Return [x, y] of the center of cell containing provided text 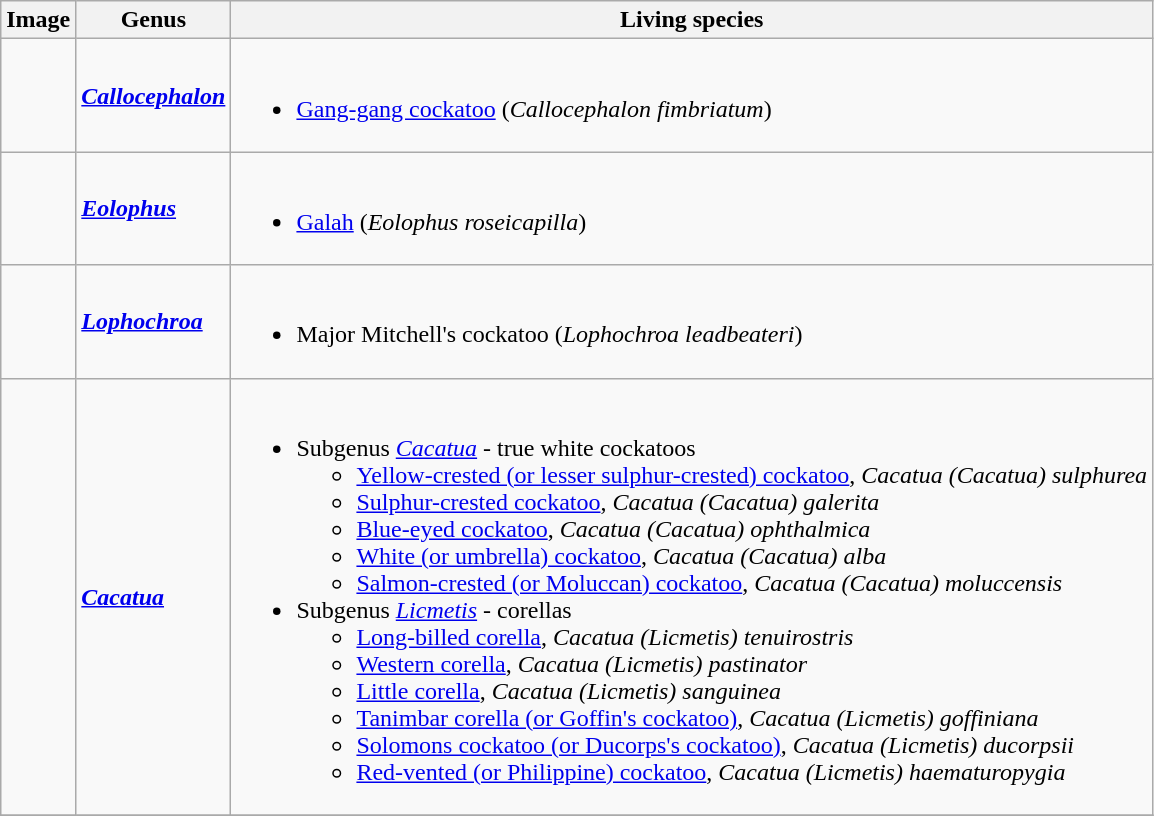
Lophochroa [154, 322]
Major Mitchell's cockatoo (Lophochroa leadbeateri) [692, 322]
Callocephalon [154, 96]
Genus [154, 20]
Living species [692, 20]
Gang-gang cockatoo (Callocephalon fimbriatum) [692, 96]
Eolophus [154, 208]
Cacatua [154, 596]
Galah (Eolophus roseicapilla) [692, 208]
Image [38, 20]
